Return (X, Y) of the center of cell containing provided text 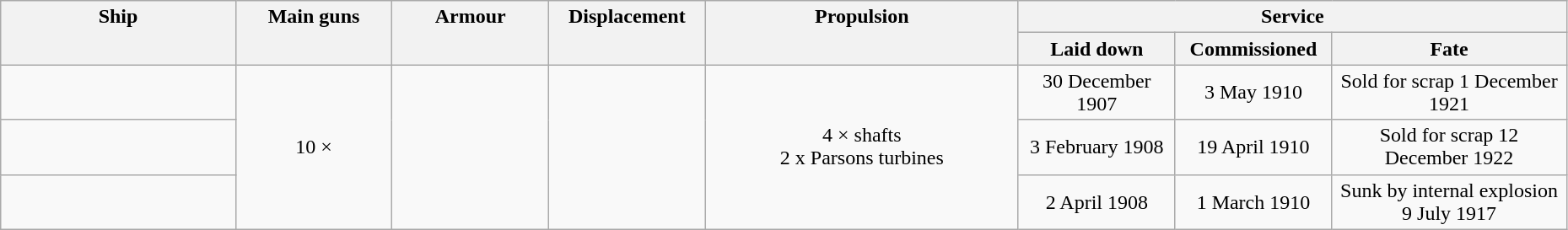
Ship (118, 33)
Sold for scrap 12 December 1922 (1449, 147)
10 × (314, 147)
1 March 1910 (1253, 202)
3 May 1910 (1253, 93)
Sunk by internal explosion 9 July 1917 (1449, 202)
Commissioned (1253, 49)
Sold for scrap 1 December 1921 (1449, 93)
Propulsion (862, 33)
19 April 1910 (1253, 147)
Fate (1449, 49)
Displacement (628, 33)
30 December 1907 (1097, 93)
Laid down (1097, 49)
2 April 1908 (1097, 202)
4 × shafts2 x Parsons turbines (862, 147)
Armour (471, 33)
Main guns (314, 33)
Service (1292, 17)
3 February 1908 (1097, 147)
